Return the (x, y) coordinate for the center point of the cell that contains the specified text.  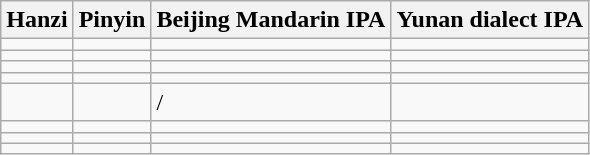
Yunan dialect IPA (490, 20)
/ (271, 102)
Hanzi (37, 20)
Beijing Mandarin IPA (271, 20)
Pinyin (112, 20)
